Output the (x, y) coordinate of the center of the cell containing the given text.  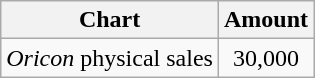
Chart (110, 20)
30,000 (266, 58)
Amount (266, 20)
Oricon physical sales (110, 58)
